Return the (X, Y) coordinate for the center point of the cell that contains the specified text.  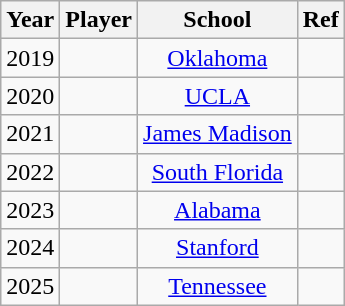
Year (30, 20)
Oklahoma (218, 58)
South Florida (218, 172)
2019 (30, 58)
Stanford (218, 248)
School (218, 20)
2022 (30, 172)
2023 (30, 210)
2021 (30, 134)
UCLA (218, 96)
Alabama (218, 210)
2025 (30, 286)
Player (99, 20)
2024 (30, 248)
James Madison (218, 134)
2020 (30, 96)
Tennessee (218, 286)
Ref (320, 20)
